Return [X, Y] of the center of cell containing provided text 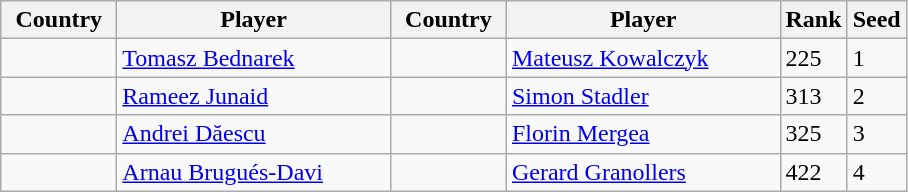
Florin Mergea [643, 134]
Seed [876, 20]
Andrei Dăescu [254, 134]
3 [876, 134]
325 [814, 134]
Tomasz Bednarek [254, 58]
4 [876, 172]
Gerard Granollers [643, 172]
Simon Stadler [643, 96]
313 [814, 96]
Mateusz Kowalczyk [643, 58]
225 [814, 58]
2 [876, 96]
1 [876, 58]
Arnau Brugués-Davi [254, 172]
Rank [814, 20]
Rameez Junaid [254, 96]
422 [814, 172]
